Locate the cell with the specified text and output its (x, y) center coordinate. 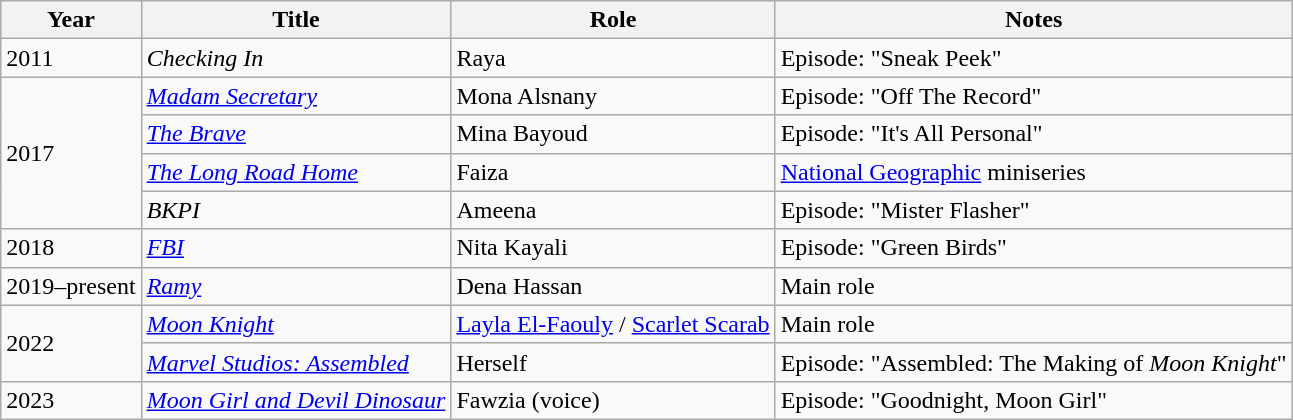
Nita Kayali (613, 248)
The Long Road Home (296, 172)
2023 (71, 400)
Role (613, 20)
Episode: "Off The Record" (1034, 96)
Herself (613, 362)
2017 (71, 153)
FBI (296, 248)
National Geographic miniseries (1034, 172)
Dena Hassan (613, 286)
Episode: "It's All Personal" (1034, 134)
Moon Girl and Devil Dinosaur (296, 400)
The Brave (296, 134)
Moon Knight (296, 324)
2011 (71, 58)
2022 (71, 343)
Layla El-Faouly / Scarlet Scarab (613, 324)
Faiza (613, 172)
Ameena (613, 210)
2018 (71, 248)
Ramy (296, 286)
Notes (1034, 20)
Episode: "Assembled: The Making of Moon Knight" (1034, 362)
BKPI (296, 210)
Episode: "Sneak Peek" (1034, 58)
Fawzia (voice) (613, 400)
Checking In (296, 58)
2019–present (71, 286)
Year (71, 20)
Raya (613, 58)
Title (296, 20)
Marvel Studios: Assembled (296, 362)
Mina Bayoud (613, 134)
Mona Alsnany (613, 96)
Episode: "Green Birds" (1034, 248)
Episode: "Mister Flasher" (1034, 210)
Madam Secretary (296, 96)
Episode: "Goodnight, Moon Girl" (1034, 400)
